Determine the (x, y) coordinate at the center of the cell enclosing the given text.  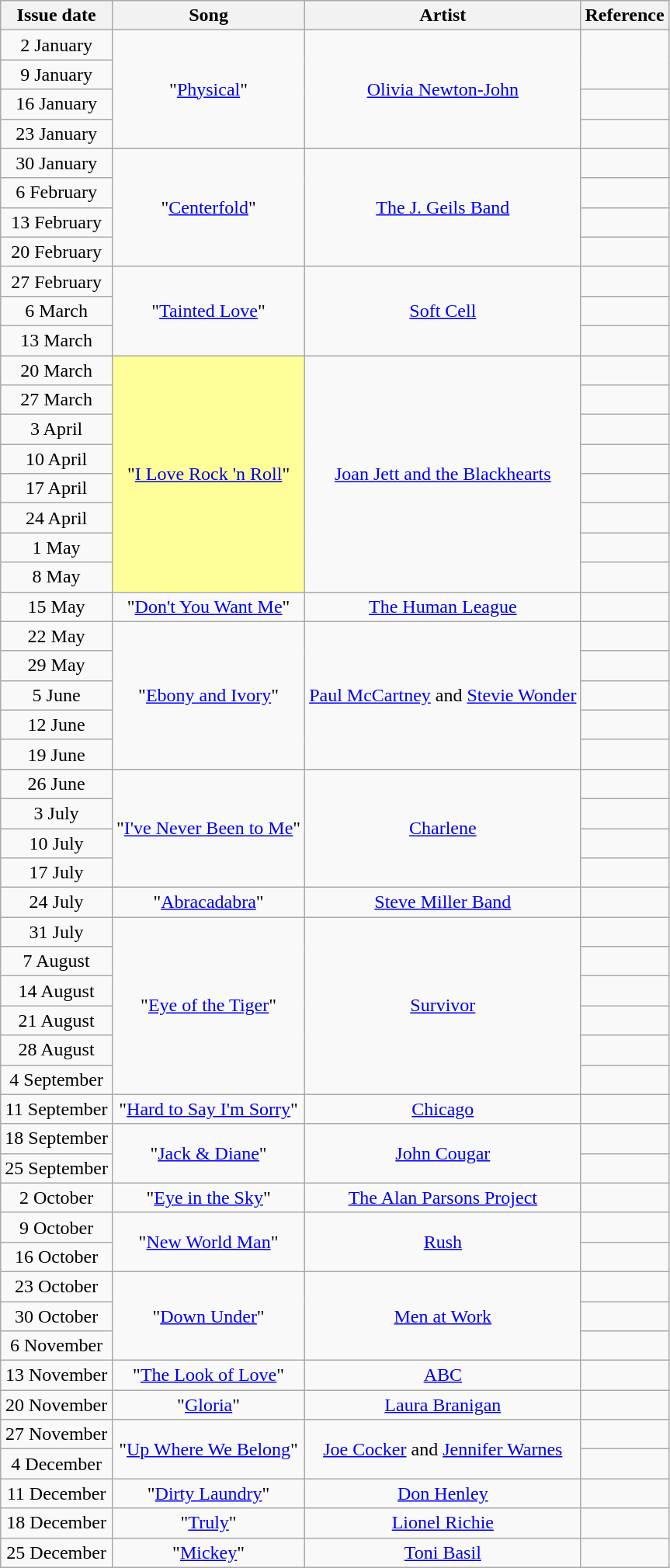
"Abracadabra" (208, 902)
5 June (57, 695)
"Don't You Want Me" (208, 607)
23 October (57, 1286)
4 September (57, 1080)
18 December (57, 1523)
4 December (57, 1464)
24 July (57, 902)
20 February (57, 252)
21 August (57, 1020)
Charlene (443, 828)
"Down Under" (208, 1316)
15 May (57, 607)
"I've Never Been to Me" (208, 828)
Soft Cell (443, 311)
17 April (57, 488)
25 December (57, 1552)
30 October (57, 1316)
Olivia Newton-John (443, 89)
Toni Basil (443, 1552)
27 February (57, 281)
11 September (57, 1109)
27 November (57, 1434)
Steve Miller Band (443, 902)
3 April (57, 429)
"Dirty Laundry" (208, 1493)
The Human League (443, 607)
"Mickey" (208, 1552)
John Cougar (443, 1153)
7 August (57, 961)
20 November (57, 1405)
"Jack & Diane" (208, 1153)
6 November (57, 1346)
"The Look of Love" (208, 1375)
8 May (57, 577)
Men at Work (443, 1316)
Joan Jett and the Blackhearts (443, 474)
26 June (57, 784)
29 May (57, 666)
Artist (443, 16)
"Ebony and Ivory" (208, 695)
14 August (57, 991)
31 July (57, 932)
20 March (57, 370)
25 September (57, 1168)
19 June (57, 754)
23 January (57, 134)
Rush (443, 1242)
Paul McCartney and Stevie Wonder (443, 695)
Lionel Richie (443, 1523)
17 July (57, 873)
11 December (57, 1493)
3 July (57, 813)
2 October (57, 1198)
24 April (57, 518)
Don Henley (443, 1493)
Chicago (443, 1109)
The Alan Parsons Project (443, 1198)
"Up Where We Belong" (208, 1449)
The J. Geils Band (443, 207)
1 May (57, 548)
9 January (57, 75)
"Eye in the Sky" (208, 1198)
"Physical" (208, 89)
"Gloria" (208, 1405)
"Hard to Say I'm Sorry" (208, 1109)
"Truly" (208, 1523)
ABC (443, 1375)
12 June (57, 725)
6 February (57, 193)
28 August (57, 1050)
2 January (57, 45)
"Centerfold" (208, 207)
"Tainted Love" (208, 311)
Reference (624, 16)
27 March (57, 400)
30 January (57, 163)
Laura Branigan (443, 1405)
"New World Man" (208, 1242)
13 November (57, 1375)
18 September (57, 1139)
Issue date (57, 16)
13 March (57, 340)
9 October (57, 1227)
"I Love Rock 'n Roll" (208, 474)
13 February (57, 222)
16 January (57, 104)
10 July (57, 843)
Survivor (443, 1006)
"Eye of the Tiger" (208, 1006)
Song (208, 16)
22 May (57, 636)
Joe Cocker and Jennifer Warnes (443, 1449)
10 April (57, 459)
6 March (57, 311)
16 October (57, 1257)
